Search for the cell housing the specified text and yield its [X, Y] center coordinate. 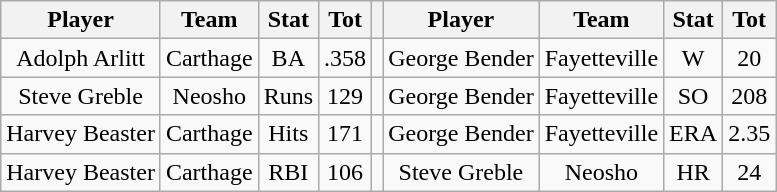
HR [694, 172]
ERA [694, 134]
W [694, 58]
171 [346, 134]
106 [346, 172]
Hits [288, 134]
20 [750, 58]
208 [750, 96]
129 [346, 96]
.358 [346, 58]
RBI [288, 172]
24 [750, 172]
Runs [288, 96]
BA [288, 58]
SO [694, 96]
2.35 [750, 134]
Adolph Arlitt [81, 58]
